Capture the cell that displays the provided text and extract its [x, y] central coordinate. 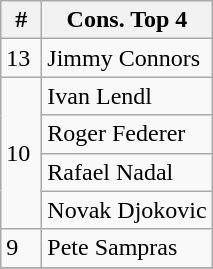
Ivan Lendl [127, 96]
Pete Sampras [127, 248]
Cons. Top 4 [127, 20]
13 [22, 58]
Roger Federer [127, 134]
Jimmy Connors [127, 58]
# [22, 20]
Novak Djokovic [127, 210]
9 [22, 248]
Rafael Nadal [127, 172]
10 [22, 153]
